Return [x, y] of the center of cell containing provided text 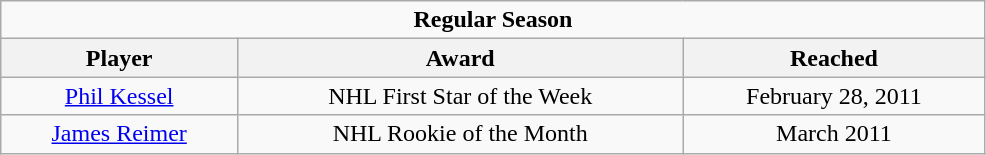
Phil Kessel [120, 96]
NHL First Star of the Week [460, 96]
Regular Season [493, 20]
March 2011 [834, 134]
NHL Rookie of the Month [460, 134]
Reached [834, 58]
February 28, 2011 [834, 96]
James Reimer [120, 134]
Award [460, 58]
Player [120, 58]
